Detect which cell encompasses the target text, then output its (x, y) center coordinate. 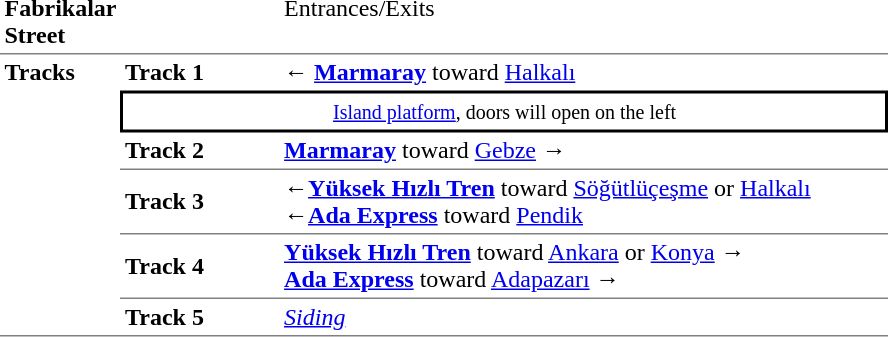
Track 5 (200, 318)
Track 3 (200, 202)
Track 4 (200, 266)
Tracks (60, 195)
Track 2 (200, 151)
Track 1 (200, 72)
